Search for the cell housing the specified text and yield its (X, Y) center coordinate. 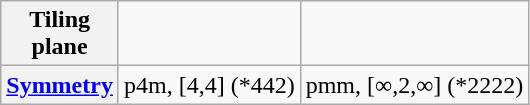
p4m, [4,4] (*442) (209, 85)
pmm, [∞,2,∞] (*2222) (414, 85)
Tilingplane (60, 34)
Symmetry (60, 85)
